Locate the cell with the specified text and output its [x, y] center coordinate. 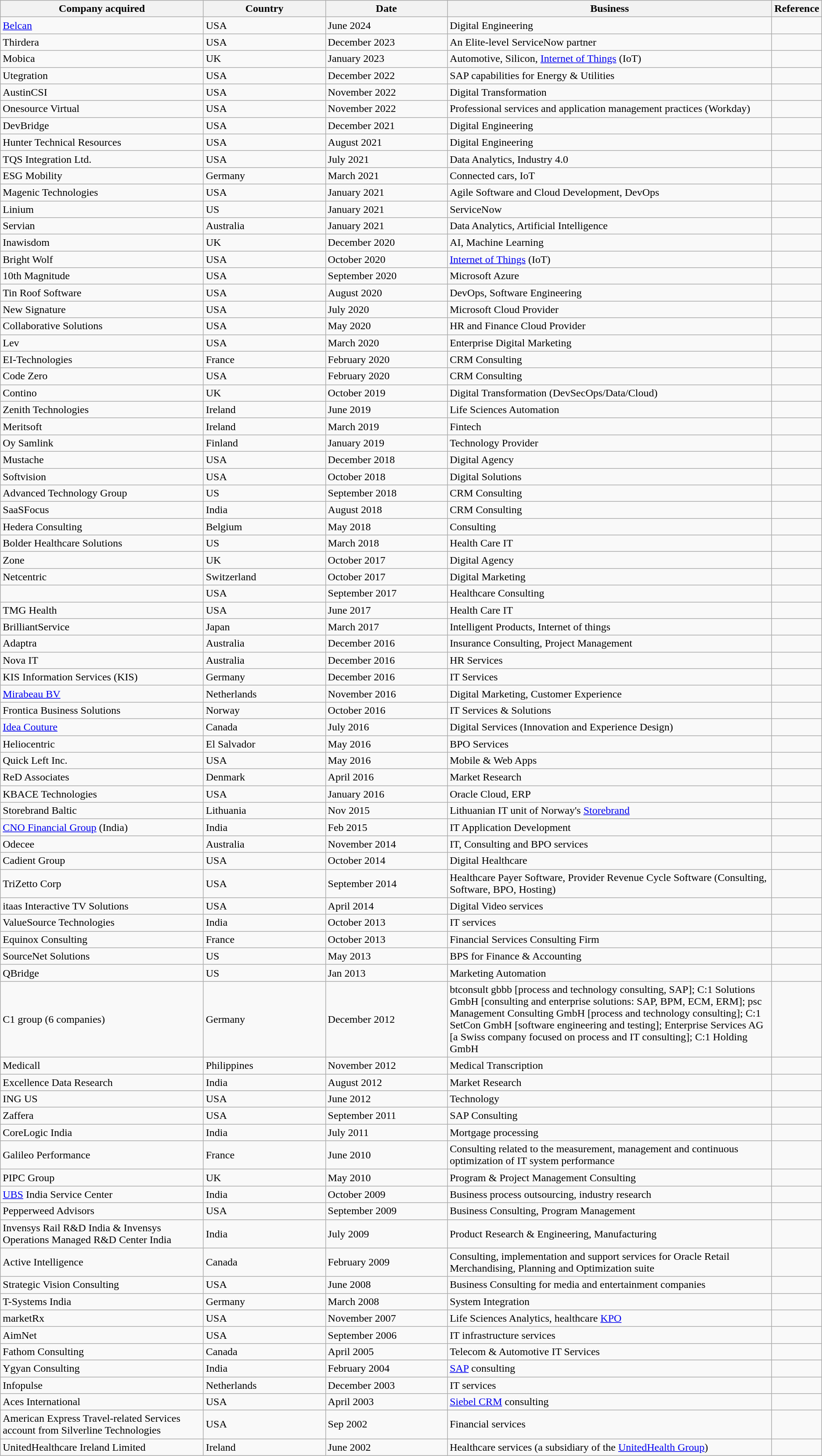
March 2020 [386, 343]
AustinCSI [102, 92]
Siebel CRM consulting [609, 1402]
ServiceNow [609, 209]
Mortgage processing [609, 1132]
Financial services [609, 1425]
Mobile & Web Apps [609, 761]
ValueSource Technologies [102, 923]
August 2012 [386, 1082]
July 2009 [386, 1233]
Digital Transformation (DevSecOps/Data/Cloud) [609, 393]
CoreLogic India [102, 1132]
Softvision [102, 476]
IT Application Development [609, 827]
April 2016 [386, 777]
Zone [102, 560]
May 2018 [386, 527]
July 2011 [386, 1132]
April 2014 [386, 906]
Frontica Business Solutions [102, 710]
July 2016 [386, 727]
Healthcare Consulting [609, 593]
UnitedHealthcare Ireland Limited [102, 1447]
Servian [102, 226]
CNO Financial Group (India) [102, 827]
Mustache [102, 460]
December 2021 [386, 126]
Life Sciences Automation [609, 410]
El Salvador [264, 744]
December 2020 [386, 243]
Life Sciences Analytics, healthcare KPO [609, 1318]
December 2003 [386, 1385]
October 2019 [386, 393]
November 2016 [386, 694]
UBS India Service Center [102, 1194]
C1 group (6 companies) [102, 1019]
TQS Integration Ltd. [102, 159]
Consulting, implementation and support services for Oracle Retail Merchandising, Planning and Optimization suite [609, 1262]
Bolder Healthcare Solutions [102, 543]
February 2009 [386, 1262]
Adaptra [102, 644]
March 2021 [386, 176]
IT Services & Solutions [609, 710]
ReD Associates [102, 777]
HR and Finance Cloud Provider [609, 326]
Agile Software and Cloud Development, DevOps [609, 192]
SAP capabilities for Energy & Utilities [609, 75]
BrilliantService [102, 627]
Mirabeau BV [102, 694]
March 2017 [386, 627]
April 2005 [386, 1352]
Hunter Technical Resources [102, 142]
Magenic Technologies [102, 192]
TriZetto Corp [102, 883]
July 2021 [386, 159]
Active Intelligence [102, 1262]
Digital Marketing, Customer Experience [609, 694]
Philippines [264, 1065]
Data Analytics, Artificial Intelligence [609, 226]
Connected cars, IoT [609, 176]
BPS for Finance & Accounting [609, 956]
An Elite-level ServiceNow partner [609, 42]
Product Research & Engineering, Manufacturing [609, 1233]
Oy Samlink [102, 443]
Date [386, 9]
Sep 2002 [386, 1425]
August 2018 [386, 510]
Insurance Consulting, Project Management [609, 644]
September 2014 [386, 883]
Netcentric [102, 577]
System Integration [609, 1301]
Business Consulting for media and entertainment companies [609, 1285]
September 2017 [386, 593]
KIS Information Services (KIS) [102, 677]
November 2014 [386, 844]
Strategic Vision Consulting [102, 1285]
Enterprise Digital Marketing [609, 343]
March 2008 [386, 1301]
Financial Services Consulting Firm [609, 939]
October 2020 [386, 259]
Microsoft Azure [609, 276]
Linium [102, 209]
Meritsoft [102, 426]
September 2011 [386, 1116]
Jan 2013 [386, 973]
Business process outsourcing, industry research [609, 1194]
American Express Travel-related Services account from Silverline Technologies [102, 1425]
Automotive, Silicon, Internet of Things (IoT) [609, 59]
Inawisdom [102, 243]
DevOps, Software Engineering [609, 293]
Technology Provider [609, 443]
June 2008 [386, 1285]
May 2020 [386, 326]
Finland [264, 443]
marketRx [102, 1318]
Contino [102, 393]
EI-Technologies [102, 360]
Excellence Data Research [102, 1082]
Telecom & Automotive IT Services [609, 1352]
Belgium [264, 527]
AI, Machine Learning [609, 243]
Internet of Things (IoT) [609, 259]
Tin Roof Software [102, 293]
September 2020 [386, 276]
Nova IT [102, 660]
May 2010 [386, 1178]
September 2006 [386, 1335]
October 2009 [386, 1194]
May 2013 [386, 956]
Idea Couture [102, 727]
Collaborative Solutions [102, 326]
Reference [797, 9]
Utegration [102, 75]
Thirdera [102, 42]
June 2012 [386, 1099]
January 2019 [386, 443]
Onesource Virtual [102, 109]
January 2016 [386, 794]
Digital Solutions [609, 476]
Japan [264, 627]
SAP consulting [609, 1368]
Lev [102, 343]
BPO Services [609, 744]
Heliocentric [102, 744]
December 2012 [386, 1019]
10th Magnitude [102, 276]
PIPC Group [102, 1178]
Company acquired [102, 9]
Program & Project Management Consulting [609, 1178]
Business [609, 9]
Fathom Consulting [102, 1352]
Intelligent Products, Internet of things [609, 627]
Cadient Group [102, 861]
SourceNet Solutions [102, 956]
Digital Transformation [609, 92]
August 2021 [386, 142]
Code Zero [102, 376]
Aces International [102, 1402]
Business Consulting, Program Management [609, 1211]
Digital Marketing [609, 577]
DevBridge [102, 126]
December 2023 [386, 42]
Pepperweed Advisors [102, 1211]
Country [264, 9]
Mobica [102, 59]
AimNet [102, 1335]
Healthcare services (a subsidiary of the UnitedHealth Group) [609, 1447]
Denmark [264, 777]
December 2022 [386, 75]
June 2010 [386, 1155]
Odecee [102, 844]
Fintech [609, 426]
February 2004 [386, 1368]
January 2023 [386, 59]
March 2019 [386, 426]
October 2014 [386, 861]
IT infrastructure services [609, 1335]
Marketing Automation [609, 973]
August 2020 [386, 293]
Hedera Consulting [102, 527]
Quick Left Inc. [102, 761]
Equinox Consulting [102, 939]
Galileo Performance [102, 1155]
itaas Interactive TV Solutions [102, 906]
IT, Consulting and BPO services [609, 844]
Healthcare Payer Software, Provider Revenue Cycle Software (Consulting, Software, BPO, Hosting) [609, 883]
QBridge [102, 973]
Technology [609, 1099]
Lithuania [264, 811]
Ygyan Consulting [102, 1368]
Oracle Cloud, ERP [609, 794]
November 2007 [386, 1318]
T-Systems India [102, 1301]
Switzerland [264, 577]
Microsoft Cloud Provider [609, 309]
Bright Wolf [102, 259]
Storebrand Baltic [102, 811]
June 2017 [386, 610]
June 2019 [386, 410]
IT Services [609, 677]
Consulting related to the measurement, management and continuous optimization of IT system performance [609, 1155]
KBACE Technologies [102, 794]
October 2016 [386, 710]
October 2018 [386, 476]
Belcan [102, 25]
Digital Video services [609, 906]
Data Analytics, Industry 4.0 [609, 159]
Consulting [609, 527]
Nov 2015 [386, 811]
April 2003 [386, 1402]
ING US [102, 1099]
November 2012 [386, 1065]
September 2018 [386, 493]
Advanced Technology Group [102, 493]
Medical Transcription [609, 1065]
ESG Mobility [102, 176]
Medicall [102, 1065]
Digital Services (Innovation and Experience Design) [609, 727]
Zaffera [102, 1116]
Professional services and application management practices (Workday) [609, 109]
New Signature [102, 309]
SaaSFocus [102, 510]
Infopulse [102, 1385]
June 2002 [386, 1447]
SAP Consulting [609, 1116]
Zenith Technologies [102, 410]
December 2018 [386, 460]
Invensys Rail R&D India & Invensys Operations Managed R&D Center India [102, 1233]
September 2009 [386, 1211]
June 2024 [386, 25]
Norway [264, 710]
July 2020 [386, 309]
TMG Health [102, 610]
Lithuanian IT unit of Norway's Storebrand [609, 811]
March 2018 [386, 543]
Feb 2015 [386, 827]
Digital Healthcare [609, 861]
HR Services [609, 660]
